Pinpoint the cell where the given text exists, returning its (x, y) midpoint coordinate. 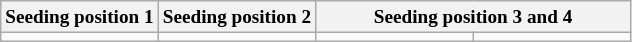
Seeding position 1 (80, 17)
Seeding position 3 and 4 (474, 17)
Seeding position 2 (236, 17)
